Identify which cell holds the provided text, then report its [x, y] central coordinate. 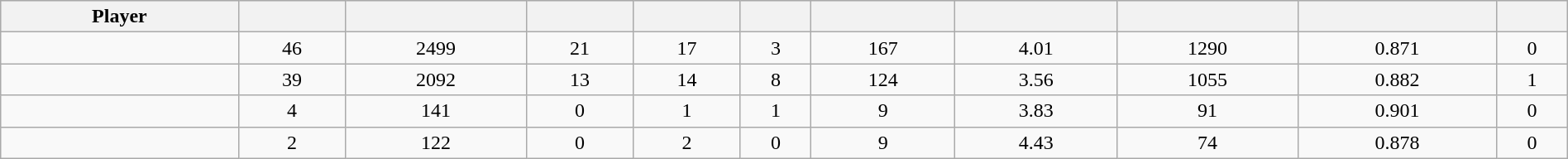
0.871 [1398, 48]
2499 [436, 48]
3.56 [1036, 79]
4 [292, 111]
4.43 [1036, 142]
21 [580, 48]
74 [1207, 142]
46 [292, 48]
39 [292, 79]
3 [776, 48]
124 [883, 79]
167 [883, 48]
0.878 [1398, 142]
0.901 [1398, 111]
Player [119, 17]
141 [436, 111]
4.01 [1036, 48]
13 [580, 79]
3.83 [1036, 111]
1055 [1207, 79]
1290 [1207, 48]
122 [436, 142]
14 [687, 79]
17 [687, 48]
91 [1207, 111]
2092 [436, 79]
8 [776, 79]
0.882 [1398, 79]
